Return [X, Y] of the center of cell containing provided text 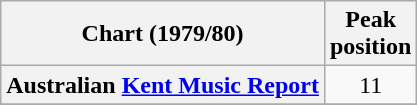
11 [370, 85]
Peak position [370, 34]
Chart (1979/80) [163, 34]
Australian Kent Music Report [163, 85]
